Search for the cell housing the specified text and yield its (x, y) center coordinate. 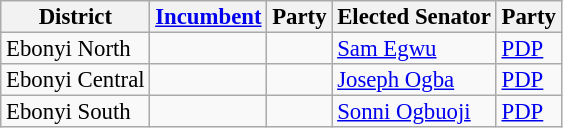
Elected Senator (414, 17)
Ebonyi South (76, 112)
District (76, 17)
Ebonyi Central (76, 80)
Incumbent (208, 17)
Joseph Ogba (414, 80)
Sonni Ogbuoji (414, 112)
Sam Egwu (414, 49)
Ebonyi North (76, 49)
